Output the (X, Y) coordinate of the center of the cell containing the given text.  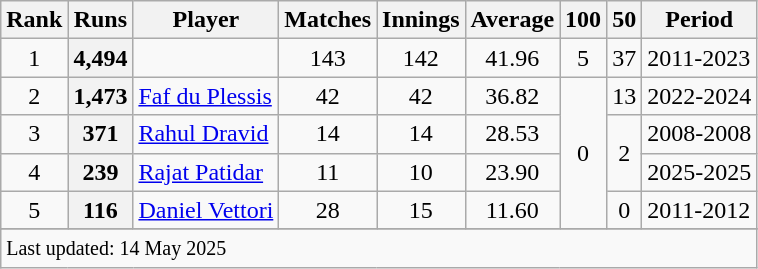
Faf du Plessis (206, 96)
116 (100, 210)
4 (34, 172)
371 (100, 134)
Period (700, 20)
37 (624, 58)
11.60 (512, 210)
Rahul Dravid (206, 134)
10 (421, 172)
Rank (34, 20)
28.53 (512, 134)
Rajat Patidar (206, 172)
23.90 (512, 172)
2011-2023 (700, 58)
50 (624, 20)
28 (328, 210)
2008-2008 (700, 134)
142 (421, 58)
2011-2012 (700, 210)
2022-2024 (700, 96)
100 (584, 20)
Player (206, 20)
1 (34, 58)
143 (328, 58)
15 (421, 210)
36.82 (512, 96)
Last updated: 14 May 2025 (379, 248)
Runs (100, 20)
Innings (421, 20)
4,494 (100, 58)
Matches (328, 20)
13 (624, 96)
11 (328, 172)
Daniel Vettori (206, 210)
239 (100, 172)
41.96 (512, 58)
Average (512, 20)
1,473 (100, 96)
3 (34, 134)
2025-2025 (700, 172)
